From the cell containing the given text, extract its center point as (X, Y) coordinate. 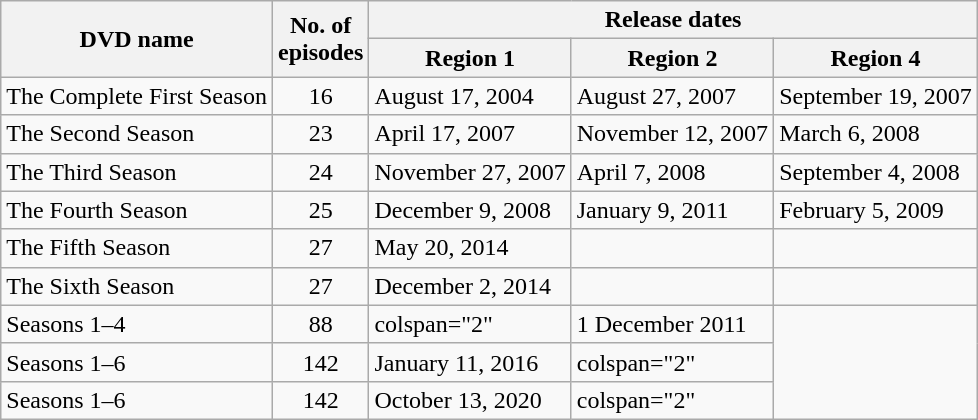
The Complete First Season (137, 96)
The Third Season (137, 172)
The Sixth Season (137, 286)
February 5, 2009 (876, 210)
August 17, 2004 (470, 96)
August 27, 2007 (672, 96)
The Fifth Season (137, 248)
88 (320, 324)
The Second Season (137, 134)
24 (320, 172)
January 11, 2016 (470, 362)
Region 2 (672, 58)
16 (320, 96)
December 9, 2008 (470, 210)
Release dates (673, 20)
September 19, 2007 (876, 96)
April 17, 2007 (470, 134)
DVD name (137, 39)
Region 1 (470, 58)
25 (320, 210)
April 7, 2008 (672, 172)
May 20, 2014 (470, 248)
December 2, 2014 (470, 286)
October 13, 2020 (470, 400)
November 27, 2007 (470, 172)
March 6, 2008 (876, 134)
September 4, 2008 (876, 172)
23 (320, 134)
January 9, 2011 (672, 210)
November 12, 2007 (672, 134)
Seasons 1–4 (137, 324)
1 December 2011 (672, 324)
No. ofepisodes (320, 39)
Region 4 (876, 58)
The Fourth Season (137, 210)
